Capture the cell that displays the provided text and extract its [x, y] central coordinate. 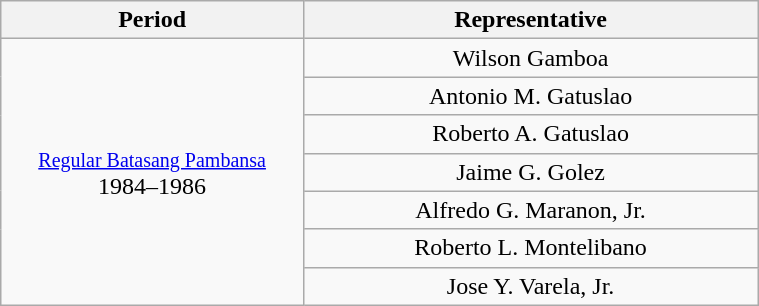
Alfredo G. Maranon, Jr. [530, 210]
Antonio M. Gatuslao [530, 96]
Representative [530, 20]
Jaime G. Golez [530, 172]
Regular Batasang Pambansa1984–1986 [152, 172]
Roberto A. Gatuslao [530, 134]
Jose Y. Varela, Jr. [530, 286]
Wilson Gamboa [530, 58]
Period [152, 20]
Roberto L. Montelibano [530, 248]
